Scan for the cell matching the given text and deliver its [x, y] coordinate at center. 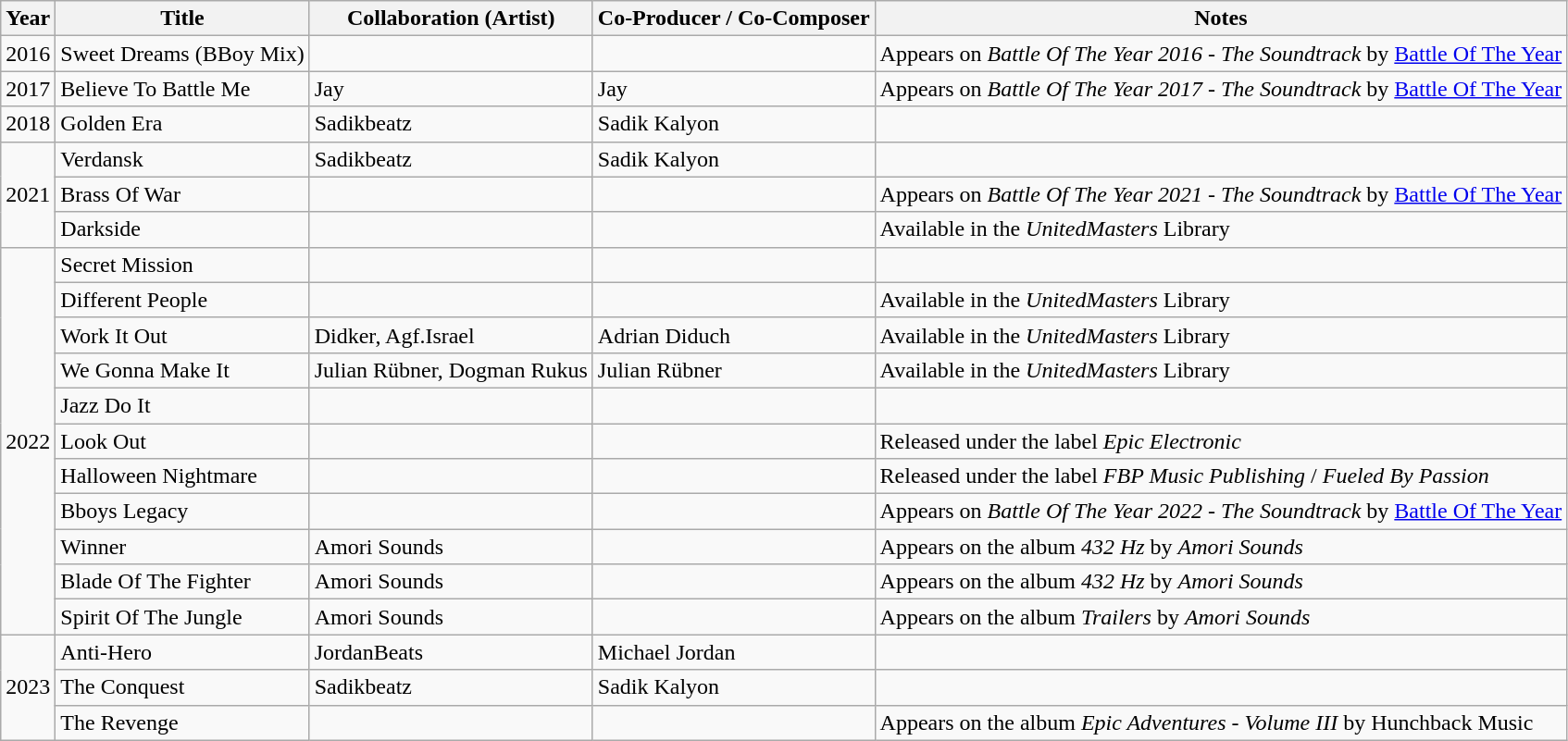
2017 [28, 89]
Spirit Of The Jungle [182, 617]
The Revenge [182, 722]
2018 [28, 124]
Anti-Hero [182, 652]
Year [28, 19]
Didker, Agf.Israel [451, 335]
We Gonna Make It [182, 370]
2023 [28, 687]
Appears on Battle Of The Year 2016 - The Soundtrack by Battle Of The Year [1221, 54]
Appears on the album Epic Adventures - Volume III by Hunchback Music [1221, 722]
Sweet Dreams (BBoy Mix) [182, 54]
Winner [182, 547]
Darkside [182, 229]
Work It Out [182, 335]
Released under the label FBP Music Publishing / Fueled By Passion [1221, 476]
Golden Era [182, 124]
Blade Of The Fighter [182, 582]
2016 [28, 54]
Title [182, 19]
Bboys Legacy [182, 512]
2021 [28, 194]
Appears on Battle Of The Year 2021 - The Soundtrack by Battle Of The Year [1221, 194]
Collaboration (Artist) [451, 19]
Halloween Nightmare [182, 476]
2022 [28, 440]
Appears on Battle Of The Year 2017 - The Soundtrack by Battle Of The Year [1221, 89]
JordanBeats [451, 652]
Secret Mission [182, 265]
Different People [182, 300]
Appears on Battle Of The Year 2022 - The Soundtrack by Battle Of The Year [1221, 512]
Notes [1221, 19]
The Conquest [182, 687]
Adrian Diduch [733, 335]
Michael Jordan [733, 652]
Julian Rübner [733, 370]
Co-Producer / Co-Composer [733, 19]
Appears on the album Trailers by Amori Sounds [1221, 617]
Verdansk [182, 159]
Look Out [182, 441]
Brass Of War [182, 194]
Jazz Do It [182, 405]
Believe To Battle Me [182, 89]
Released under the label Epic Electronic [1221, 441]
Julian Rübner, Dogman Rukus [451, 370]
